Search for the cell housing the specified text and yield its (X, Y) center coordinate. 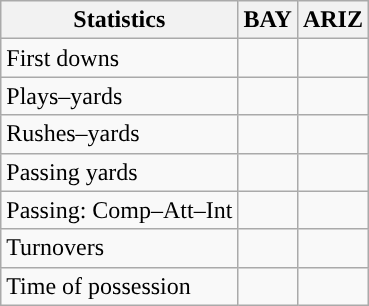
BAY (268, 20)
First downs (120, 58)
Turnovers (120, 248)
Rushes–yards (120, 134)
Passing: Comp–Att–Int (120, 210)
Time of possession (120, 286)
Plays–yards (120, 96)
Statistics (120, 20)
Passing yards (120, 172)
ARIZ (332, 20)
